Pinpoint the cell where the given text exists, returning its (x, y) midpoint coordinate. 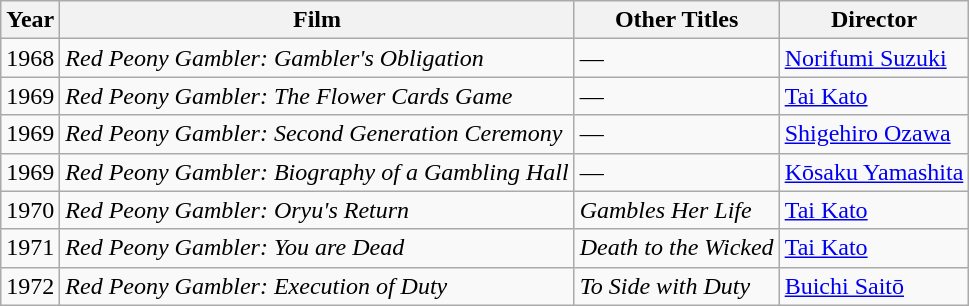
1968 (30, 58)
Red Peony Gambler: Oryu's Return (317, 210)
Shigehiro Ozawa (874, 134)
Year (30, 20)
Red Peony Gambler: You are Dead (317, 248)
Film (317, 20)
Buichi Saitō (874, 286)
Red Peony Gambler: Second Generation Ceremony (317, 134)
1972 (30, 286)
Red Peony Gambler: Gambler's Obligation (317, 58)
To Side with Duty (676, 286)
Director (874, 20)
Other Titles (676, 20)
Kōsaku Yamashita (874, 172)
Red Peony Gambler: Biography of a Gambling Hall (317, 172)
1970 (30, 210)
Gambles Her Life (676, 210)
1971 (30, 248)
Death to the Wicked (676, 248)
Norifumi Suzuki (874, 58)
Red Peony Gambler: Execution of Duty (317, 286)
Red Peony Gambler: The Flower Cards Game (317, 96)
